Capture the cell that displays the provided text and extract its (x, y) central coordinate. 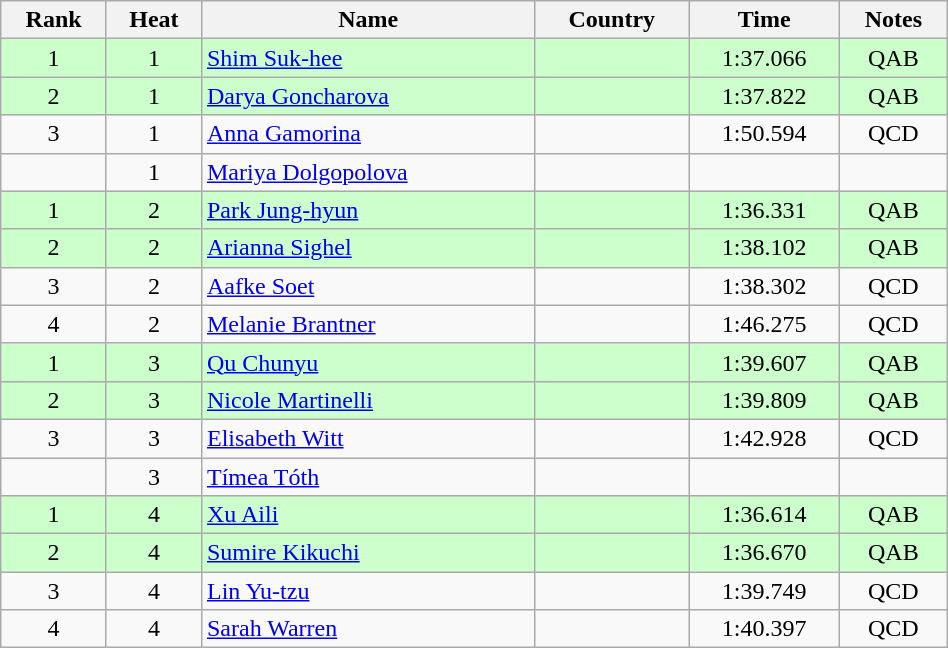
1:46.275 (764, 324)
Qu Chunyu (368, 362)
1:42.928 (764, 438)
1:38.102 (764, 248)
Country (612, 20)
Elisabeth Witt (368, 438)
Rank (54, 20)
Park Jung-hyun (368, 210)
Name (368, 20)
1:39.607 (764, 362)
Anna Gamorina (368, 134)
Mariya Dolgopolova (368, 172)
Heat (154, 20)
Shim Suk-hee (368, 58)
1:37.822 (764, 96)
Darya Goncharova (368, 96)
Sarah Warren (368, 629)
1:36.670 (764, 553)
1:37.066 (764, 58)
Melanie Brantner (368, 324)
1:40.397 (764, 629)
Nicole Martinelli (368, 400)
1:39.809 (764, 400)
Tímea Tóth (368, 477)
Sumire Kikuchi (368, 553)
Aafke Soet (368, 286)
Xu Aili (368, 515)
Time (764, 20)
1:36.331 (764, 210)
1:50.594 (764, 134)
1:36.614 (764, 515)
Arianna Sighel (368, 248)
1:38.302 (764, 286)
Lin Yu-tzu (368, 591)
1:39.749 (764, 591)
Notes (893, 20)
